From the cell containing the given text, extract its center point as [x, y] coordinate. 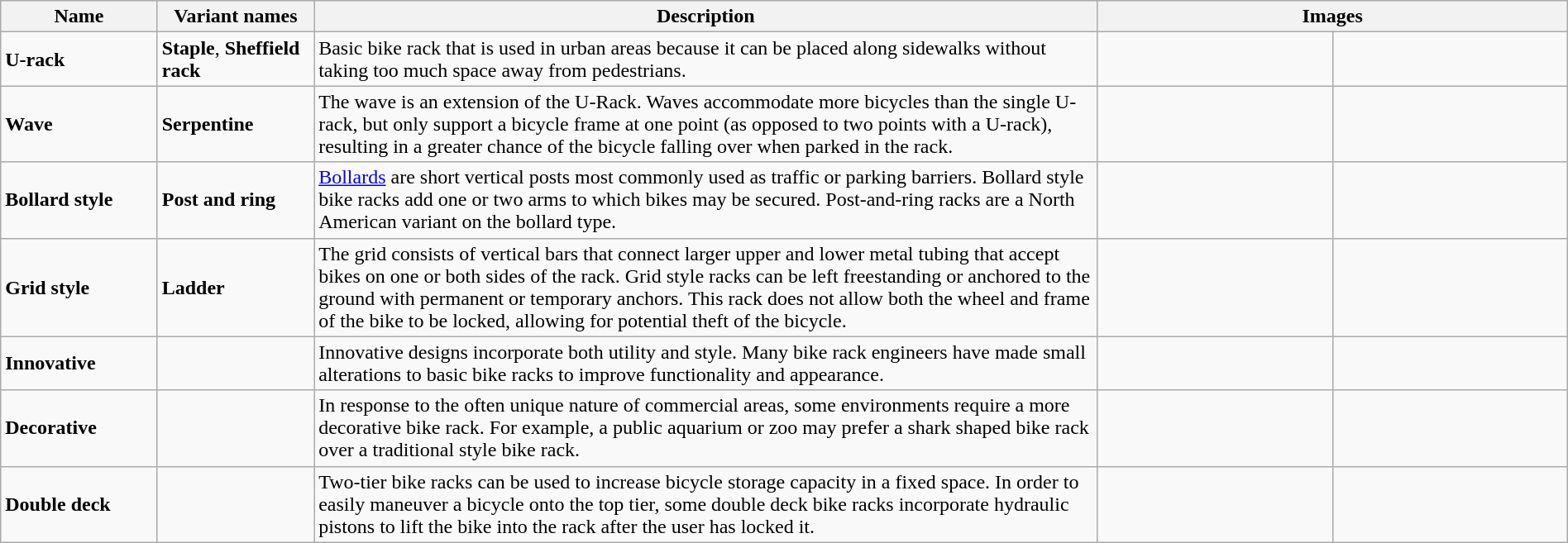
Bollard style [79, 200]
Staple, Sheffield rack [235, 60]
Serpentine [235, 124]
Wave [79, 124]
Innovative [79, 364]
Ladder [235, 288]
Description [706, 17]
Double deck [79, 504]
Decorative [79, 428]
Images [1332, 17]
Post and ring [235, 200]
Basic bike rack that is used in urban areas because it can be placed along sidewalks without taking too much space away from pedestrians. [706, 60]
Grid style [79, 288]
Variant names [235, 17]
Name [79, 17]
U-rack [79, 60]
